Locate the cell with the specified text and output its (X, Y) center coordinate. 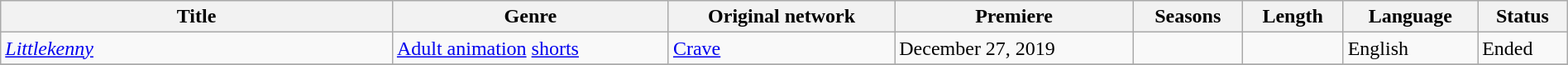
Length (1293, 17)
Littlekenny (197, 48)
Crave (781, 48)
Ended (1523, 48)
December 27, 2019 (1014, 48)
Seasons (1188, 17)
Original network (781, 17)
Language (1411, 17)
Adult animation shorts (530, 48)
Status (1523, 17)
Genre (530, 17)
Title (197, 17)
English (1411, 48)
Premiere (1014, 17)
